From the cell containing the given text, extract its center point as (X, Y) coordinate. 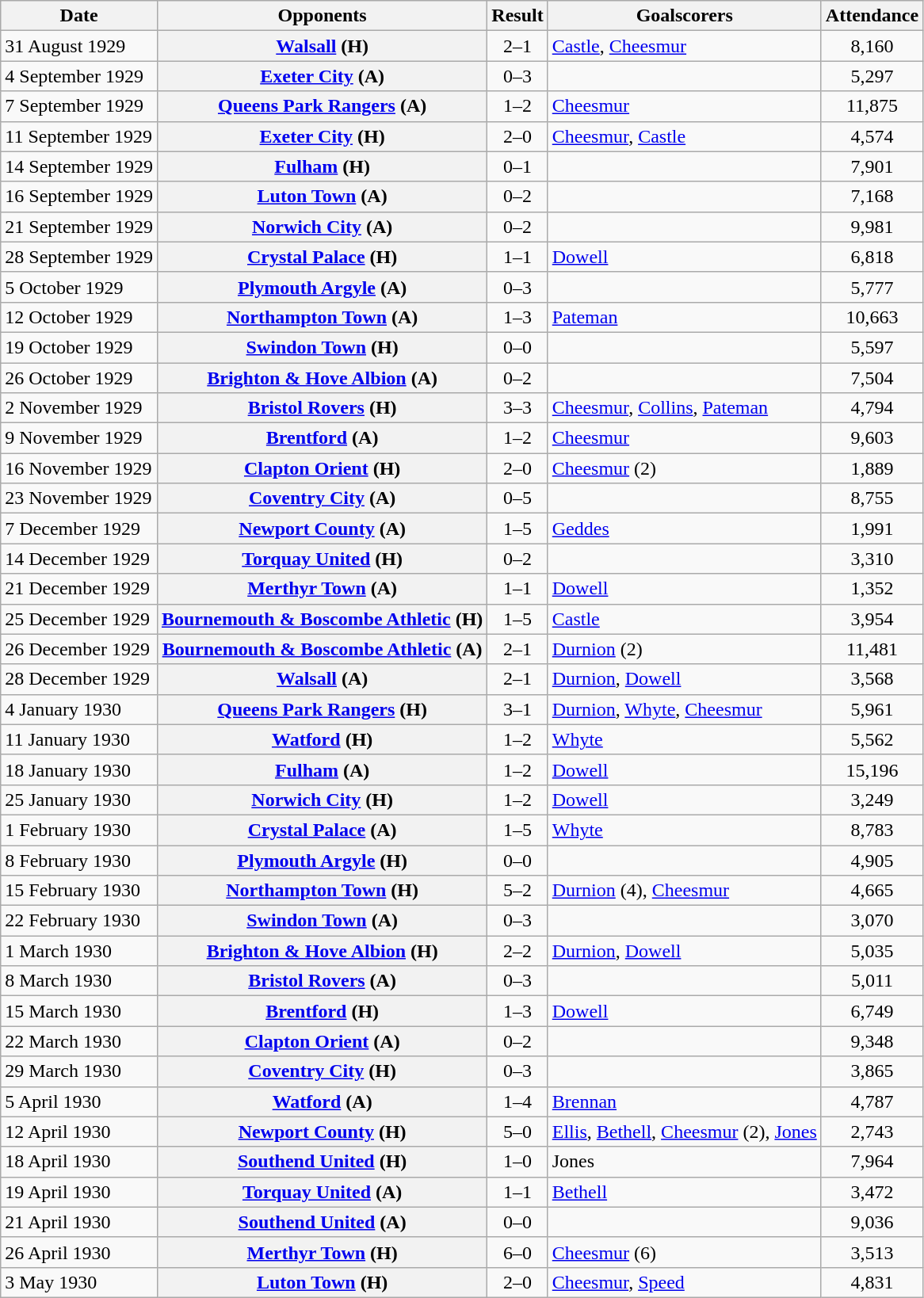
Luton Town (A) (322, 197)
Queens Park Rangers (H) (322, 709)
9,603 (872, 438)
Newport County (H) (322, 1132)
21 December 1929 (79, 589)
8 March 1930 (79, 981)
5,777 (872, 287)
11 January 1930 (79, 739)
5,562 (872, 739)
Attendance (872, 16)
1–4 (517, 1101)
5–2 (517, 891)
5,597 (872, 347)
0–1 (517, 166)
11,481 (872, 649)
5–0 (517, 1132)
31 August 1929 (79, 46)
12 April 1930 (79, 1132)
9,981 (872, 227)
10,663 (872, 317)
28 September 1929 (79, 257)
16 September 1929 (79, 197)
4,665 (872, 891)
8,160 (872, 46)
4 January 1930 (79, 709)
Cheesmur (6) (685, 1252)
4,831 (872, 1282)
5,035 (872, 951)
4,905 (872, 860)
9,348 (872, 1041)
Torquay United (H) (322, 559)
Brighton & Hove Albion (A) (322, 378)
3,954 (872, 619)
3,865 (872, 1071)
7,504 (872, 378)
18 April 1930 (79, 1162)
26 December 1929 (79, 649)
21 September 1929 (79, 227)
3,568 (872, 679)
6,818 (872, 257)
26 April 1930 (79, 1252)
Exeter City (H) (322, 136)
Bethell (685, 1192)
5 October 1929 (79, 287)
1 March 1930 (79, 951)
Norwich City (H) (322, 800)
Result (517, 16)
18 January 1930 (79, 769)
Pateman (685, 317)
Northampton Town (H) (322, 891)
Clapton Orient (A) (322, 1041)
Swindon Town (A) (322, 921)
Bournemouth & Boscombe Athletic (H) (322, 619)
3–1 (517, 709)
Crystal Palace (A) (322, 830)
Ellis, Bethell, Cheesmur (2), Jones (685, 1132)
16 November 1929 (79, 468)
14 December 1929 (79, 559)
Bristol Rovers (H) (322, 408)
15 February 1930 (79, 891)
4,574 (872, 136)
1–0 (517, 1162)
Durnion, Whyte, Cheesmur (685, 709)
Brighton & Hove Albion (H) (322, 951)
Southend United (A) (322, 1222)
19 April 1930 (79, 1192)
2,743 (872, 1132)
Luton Town (H) (322, 1282)
25 January 1930 (79, 800)
Watford (A) (322, 1101)
Watford (H) (322, 739)
Coventry City (H) (322, 1071)
3,310 (872, 559)
0–5 (517, 498)
5,011 (872, 981)
Plymouth Argyle (H) (322, 860)
6–0 (517, 1252)
3,513 (872, 1252)
Merthyr Town (A) (322, 589)
Southend United (H) (322, 1162)
Walsall (H) (322, 46)
3 May 1930 (79, 1282)
Opponents (322, 16)
Brennan (685, 1101)
4,794 (872, 408)
9 November 1929 (79, 438)
Fulham (A) (322, 769)
Clapton Orient (H) (322, 468)
2–2 (517, 951)
9,036 (872, 1222)
Cheesmur, Speed (685, 1282)
Crystal Palace (H) (322, 257)
25 December 1929 (79, 619)
7,168 (872, 197)
1,991 (872, 529)
8,783 (872, 830)
28 December 1929 (79, 679)
Durnion (2) (685, 649)
21 April 1930 (79, 1222)
3,249 (872, 800)
Walsall (A) (322, 679)
12 October 1929 (79, 317)
5,961 (872, 709)
6,749 (872, 1011)
1 February 1930 (79, 830)
7,964 (872, 1162)
Durnion (4), Cheesmur (685, 891)
Brentford (A) (322, 438)
Coventry City (A) (322, 498)
29 March 1930 (79, 1071)
4 September 1929 (79, 76)
Cheesmur, Castle (685, 136)
1,889 (872, 468)
Plymouth Argyle (A) (322, 287)
3,472 (872, 1192)
Goalscorers (685, 16)
7,901 (872, 166)
15 March 1930 (79, 1011)
3–3 (517, 408)
2 November 1929 (79, 408)
Castle, Cheesmur (685, 46)
5,297 (872, 76)
11 September 1929 (79, 136)
Queens Park Rangers (A) (322, 106)
Geddes (685, 529)
Norwich City (A) (322, 227)
22 February 1930 (79, 921)
Jones (685, 1162)
Date (79, 16)
7 December 1929 (79, 529)
22 March 1930 (79, 1041)
Newport County (A) (322, 529)
Exeter City (A) (322, 76)
23 November 1929 (79, 498)
Fulham (H) (322, 166)
Castle (685, 619)
Brentford (H) (322, 1011)
7 September 1929 (79, 106)
5 April 1930 (79, 1101)
Torquay United (A) (322, 1192)
Bristol Rovers (A) (322, 981)
26 October 1929 (79, 378)
3,070 (872, 921)
11,875 (872, 106)
4,787 (872, 1101)
8 February 1930 (79, 860)
14 September 1929 (79, 166)
Cheesmur, Collins, Pateman (685, 408)
15,196 (872, 769)
Northampton Town (A) (322, 317)
1,352 (872, 589)
8,755 (872, 498)
Merthyr Town (H) (322, 1252)
Bournemouth & Boscombe Athletic (A) (322, 649)
Swindon Town (H) (322, 347)
19 October 1929 (79, 347)
Cheesmur (2) (685, 468)
